Return [X, Y] of the center of cell containing provided text 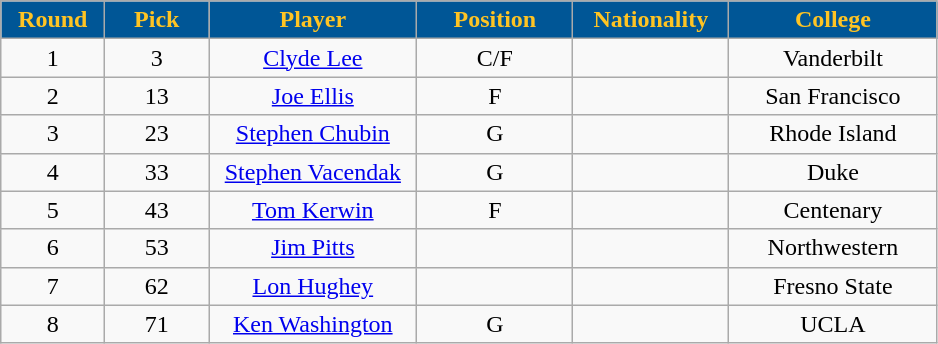
Round [53, 20]
C/F [495, 58]
Northwestern [833, 248]
71 [157, 324]
Position [495, 20]
6 [53, 248]
13 [157, 96]
1 [53, 58]
53 [157, 248]
Jim Pitts [313, 248]
62 [157, 286]
8 [53, 324]
Pick [157, 20]
Player [313, 20]
Clyde Lee [313, 58]
Rhode Island [833, 134]
Duke [833, 172]
2 [53, 96]
7 [53, 286]
Fresno State [833, 286]
33 [157, 172]
Tom Kerwin [313, 210]
Joe Ellis [313, 96]
Lon Hughey [313, 286]
Ken Washington [313, 324]
4 [53, 172]
Nationality [651, 20]
UCLA [833, 324]
Stephen Vacendak [313, 172]
San Francisco [833, 96]
Vanderbilt [833, 58]
43 [157, 210]
College [833, 20]
Centenary [833, 210]
5 [53, 210]
Stephen Chubin [313, 134]
23 [157, 134]
